Identify which cell holds the provided text, then report its [X, Y] central coordinate. 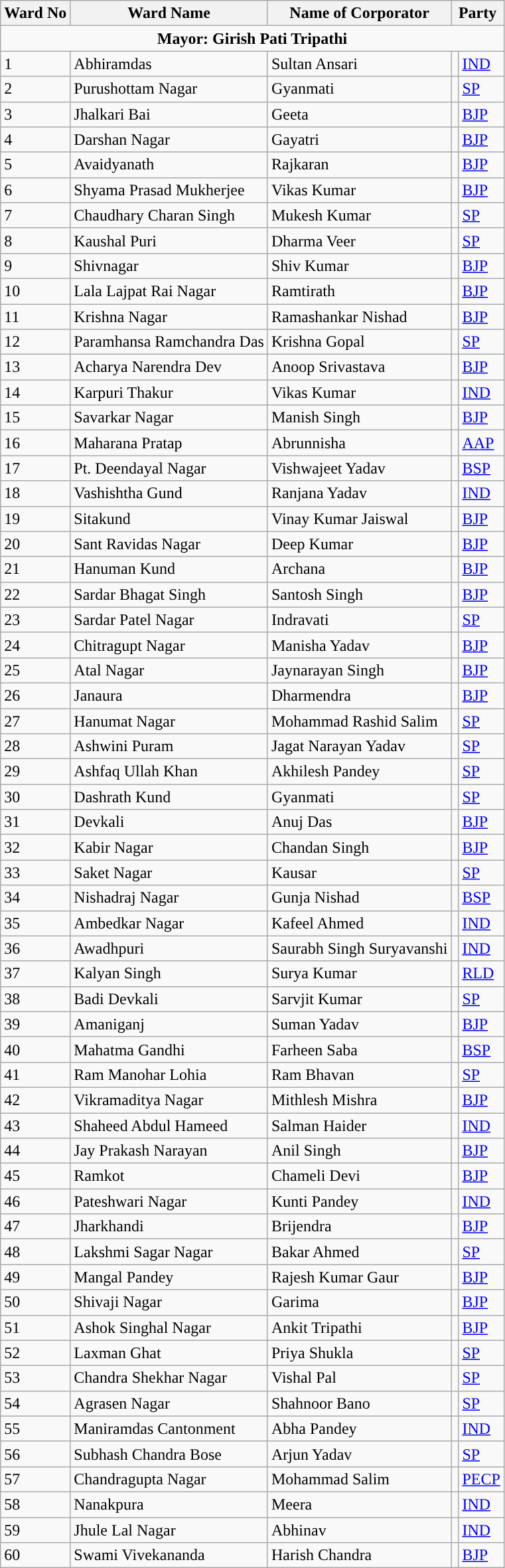
Hanuman Kund [169, 569]
Chandan Singh [359, 847]
43 [36, 1126]
33 [36, 873]
Chitragupt Nagar [169, 645]
14 [36, 392]
Purushottam Nagar [169, 89]
16 [36, 443]
Kabir Nagar [169, 847]
AAP [481, 443]
18 [36, 493]
Sarvjit Kumar [359, 999]
Shiv Kumar [359, 266]
24 [36, 645]
Jaynarayan Singh [359, 670]
Rajkaran [359, 165]
30 [36, 797]
RLD [481, 974]
23 [36, 620]
Pt. Deendayal Nagar [169, 468]
32 [36, 847]
Ashok Singhal Nagar [169, 1328]
Abhinav [359, 1529]
Bakar Ahmed [359, 1252]
22 [36, 594]
21 [36, 569]
Paramhansa Ramchandra Das [169, 342]
Ram Manohar Lohia [169, 1075]
Mayor: Girish Pati Tripathi [252, 39]
28 [36, 746]
8 [36, 240]
51 [36, 1328]
Anoop Srivastava [359, 367]
Jharkhandi [169, 1227]
Maharana Pratap [169, 443]
40 [36, 1049]
Ward Name [169, 13]
4 [36, 139]
Chaudhary Charan Singh [169, 215]
Atal Nagar [169, 670]
Rajesh Kumar Gaur [359, 1277]
3 [36, 114]
Name of Corporator [359, 13]
Ram Bhavan [359, 1075]
Brijendra [359, 1227]
Vishwajeet Yadav [359, 468]
Dharmendra [359, 695]
Shyama Prasad Mukherjee [169, 190]
Ward No [36, 13]
Krishna Gopal [359, 342]
Maniramdas Cantonment [169, 1429]
Gayatri [359, 139]
Darshan Nagar [169, 139]
56 [36, 1454]
31 [36, 822]
Ramtirath [359, 291]
Shahnoor Bano [359, 1403]
Ambedkar Nagar [169, 923]
Ashfaq Ullah Khan [169, 772]
Karpuri Thakur [169, 392]
Abha Pandey [359, 1429]
Mangal Pandey [169, 1277]
42 [36, 1100]
Awadhpuri [169, 948]
Mukesh Kumar [359, 215]
Harish Chandra [359, 1555]
Anil Singh [359, 1151]
Nanakpura [169, 1504]
20 [36, 544]
Shivnagar [169, 266]
Ashwini Puram [169, 746]
10 [36, 291]
Shivaji Nagar [169, 1302]
PECP [481, 1479]
41 [36, 1075]
12 [36, 342]
36 [36, 948]
29 [36, 772]
Avaidyanath [169, 165]
Sardar Bhagat Singh [169, 594]
Garima [359, 1302]
11 [36, 317]
Subhash Chandra Bose [169, 1454]
34 [36, 898]
Chameli Devi [359, 1176]
44 [36, 1151]
Chandra Shekhar Nagar [169, 1378]
57 [36, 1479]
53 [36, 1378]
Manisha Yadav [359, 645]
Sultan Ansari [359, 64]
Indravati [359, 620]
39 [36, 1024]
Abrunnisha [359, 443]
55 [36, 1429]
Geeta [359, 114]
Ankit Tripathi [359, 1328]
54 [36, 1403]
Farheen Saba [359, 1049]
47 [36, 1227]
Mahatma Gandhi [169, 1049]
15 [36, 418]
Kaushal Puri [169, 240]
Anuj Das [359, 822]
Amaniganj [169, 1024]
Jagat Narayan Yadav [359, 746]
46 [36, 1201]
Mithlesh Mishra [359, 1100]
Kalyan Singh [169, 974]
Laxman Ghat [169, 1353]
Nishadraj Nagar [169, 898]
13 [36, 367]
Jhule Lal Nagar [169, 1529]
Kafeel Ahmed [359, 923]
Surya Kumar [359, 974]
Jhalkari Bai [169, 114]
Salman Haider [359, 1126]
27 [36, 721]
Manish Singh [359, 418]
Ramkot [169, 1176]
1 [36, 64]
Priya Shukla [359, 1353]
Party [478, 13]
50 [36, 1302]
Swami Vivekananda [169, 1555]
Abhiramdas [169, 64]
Chandragupta Nagar [169, 1479]
Suman Yadav [359, 1024]
Dashrath Kund [169, 797]
5 [36, 165]
Saket Nagar [169, 873]
Lala Lajpat Rai Nagar [169, 291]
Krishna Nagar [169, 317]
45 [36, 1176]
Devkali [169, 822]
Lakshmi Sagar Nagar [169, 1252]
Dharma Veer [359, 240]
37 [36, 974]
Archana [359, 569]
59 [36, 1529]
60 [36, 1555]
Mohammad Salim [359, 1479]
Shaheed Abdul Hameed [169, 1126]
Savarkar Nagar [169, 418]
Hanumat Nagar [169, 721]
Pateshwari Nagar [169, 1201]
Santosh Singh [359, 594]
Janaura [169, 695]
Mohammad Rashid Salim [359, 721]
25 [36, 670]
52 [36, 1353]
Ranjana Yadav [359, 493]
Agrasen Nagar [169, 1403]
49 [36, 1277]
Sitakund [169, 519]
58 [36, 1504]
9 [36, 266]
Akhilesh Pandey [359, 772]
Vikramaditya Nagar [169, 1100]
Gunja Nishad [359, 898]
Vishal Pal [359, 1378]
Vinay Kumar Jaiswal [359, 519]
6 [36, 190]
Meera [359, 1504]
Kunti Pandey [359, 1201]
48 [36, 1252]
Ramashankar Nishad [359, 317]
Sant Ravidas Nagar [169, 544]
17 [36, 468]
Jay Prakash Narayan [169, 1151]
7 [36, 215]
Sardar Patel Nagar [169, 620]
Kausar [359, 873]
Saurabh Singh Suryavanshi [359, 948]
35 [36, 923]
Arjun Yadav [359, 1454]
Vashishtha Gund [169, 493]
26 [36, 695]
Deep Kumar [359, 544]
38 [36, 999]
2 [36, 89]
19 [36, 519]
Badi Devkali [169, 999]
Acharya Narendra Dev [169, 367]
